Search for the cell housing the specified text and yield its [x, y] center coordinate. 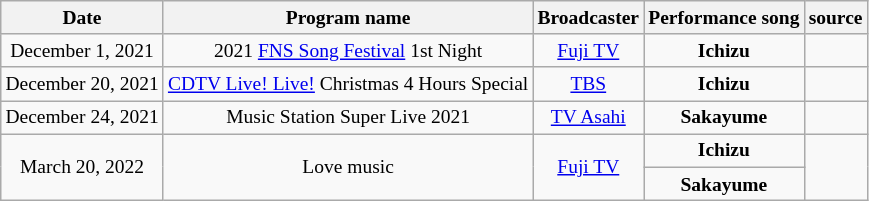
Date [82, 18]
Music Station Super Live 2021 [348, 118]
Performance song [724, 18]
2021 FNS Song Festival 1st Night [348, 50]
source [836, 18]
Broadcaster [588, 18]
December 20, 2021 [82, 84]
Love music [348, 168]
March 20, 2022 [82, 168]
December 24, 2021 [82, 118]
Program name [348, 18]
December 1, 2021 [82, 50]
TBS [588, 84]
CDTV Live! Live! Christmas 4 Hours Special [348, 84]
TV Asahi [588, 118]
